Capture the cell that displays the provided text and extract its [X, Y] central coordinate. 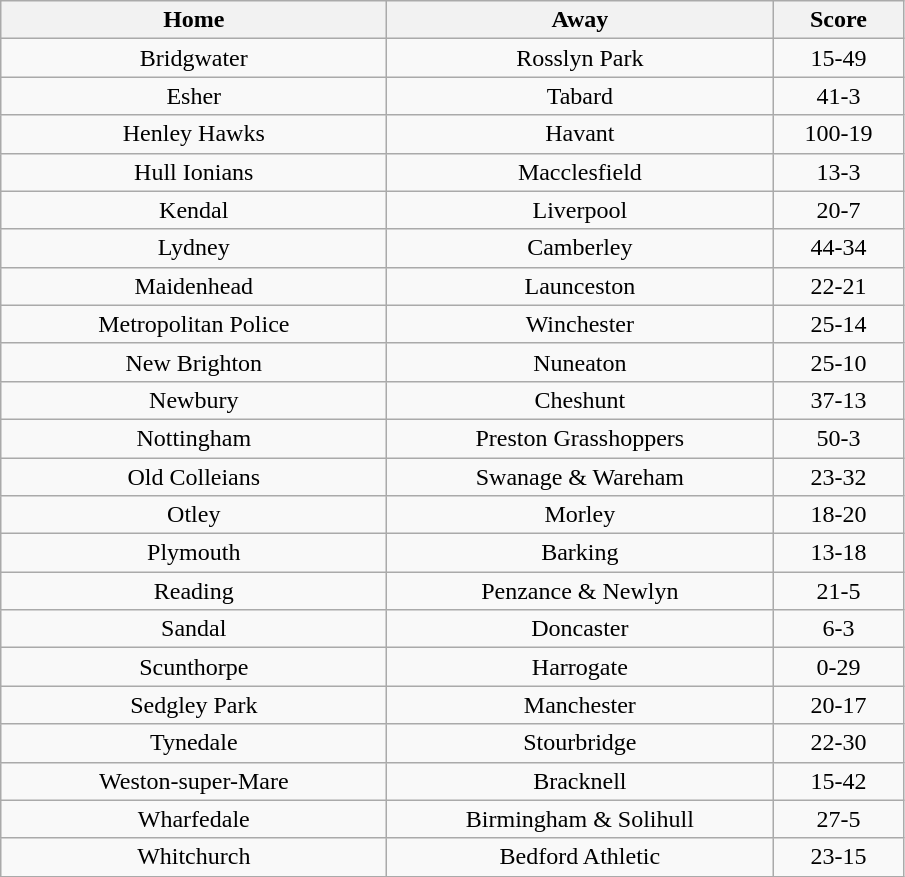
Havant [580, 134]
27-5 [838, 819]
Esher [194, 96]
15-42 [838, 781]
Kendal [194, 210]
Sedgley Park [194, 705]
Hull Ionians [194, 172]
Tabard [580, 96]
25-10 [838, 362]
Whitchurch [194, 857]
Henley Hawks [194, 134]
Bedford Athletic [580, 857]
Manchester [580, 705]
18-20 [838, 515]
Lydney [194, 248]
13-3 [838, 172]
Home [194, 20]
22-21 [838, 286]
Doncaster [580, 629]
Scunthorpe [194, 667]
Cheshunt [580, 400]
100-19 [838, 134]
37-13 [838, 400]
Weston-super-Mare [194, 781]
Swanage & Wareham [580, 477]
Bridgwater [194, 58]
Old Colleians [194, 477]
Launceston [580, 286]
Sandal [194, 629]
Rosslyn Park [580, 58]
Harrogate [580, 667]
0-29 [838, 667]
20-17 [838, 705]
22-30 [838, 743]
Nottingham [194, 438]
Macclesfield [580, 172]
Score [838, 20]
Maidenhead [194, 286]
Preston Grasshoppers [580, 438]
21-5 [838, 591]
Away [580, 20]
Camberley [580, 248]
Liverpool [580, 210]
Metropolitan Police [194, 324]
Tynedale [194, 743]
Newbury [194, 400]
20-7 [838, 210]
50-3 [838, 438]
23-32 [838, 477]
44-34 [838, 248]
13-18 [838, 553]
Winchester [580, 324]
Barking [580, 553]
41-3 [838, 96]
Nuneaton [580, 362]
Penzance & Newlyn [580, 591]
25-14 [838, 324]
Morley [580, 515]
15-49 [838, 58]
Wharfedale [194, 819]
Otley [194, 515]
Bracknell [580, 781]
Stourbridge [580, 743]
23-15 [838, 857]
6-3 [838, 629]
Plymouth [194, 553]
Reading [194, 591]
Birmingham & Solihull [580, 819]
New Brighton [194, 362]
